Identify which cell holds the provided text, then report its (x, y) central coordinate. 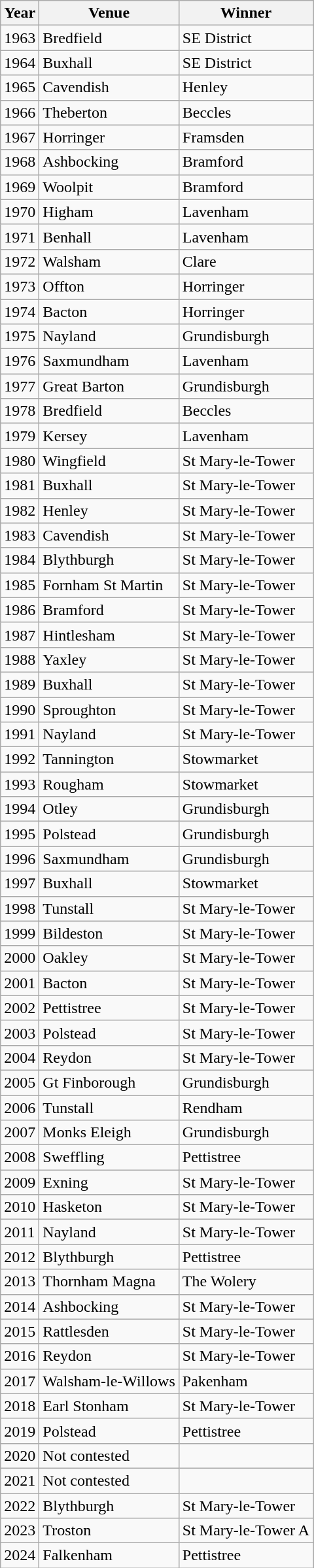
1990 (20, 709)
Monks Eleigh (109, 1133)
1974 (20, 312)
2000 (20, 958)
1963 (20, 38)
Sproughton (109, 709)
1965 (20, 88)
St Mary-le-Tower A (246, 1531)
1980 (20, 461)
Hintlesham (109, 635)
1988 (20, 659)
2021 (20, 1480)
2001 (20, 983)
1972 (20, 261)
1989 (20, 684)
Hasketon (109, 1207)
St Mary-le-Tower (246, 1232)
Clare (246, 261)
Rendham (246, 1108)
1975 (20, 337)
2014 (20, 1307)
Winner (246, 13)
Gt Finborough (109, 1082)
1984 (20, 560)
Kersey (109, 436)
2002 (20, 1008)
Troston (109, 1531)
Framsden (246, 137)
1987 (20, 635)
Theberton (109, 112)
1970 (20, 212)
1986 (20, 610)
1979 (20, 436)
Walsham (109, 261)
1973 (20, 286)
Earl Stonham (109, 1406)
1993 (20, 784)
Great Barton (109, 386)
1964 (20, 63)
2024 (20, 1556)
2008 (20, 1158)
1977 (20, 386)
1976 (20, 361)
1991 (20, 735)
Tannington (109, 759)
2006 (20, 1108)
Venue (109, 13)
2009 (20, 1182)
1996 (20, 859)
1981 (20, 486)
1994 (20, 809)
2022 (20, 1505)
2016 (20, 1356)
1968 (20, 162)
Sweffling (109, 1158)
1967 (20, 137)
1971 (20, 237)
1998 (20, 909)
Woolpit (109, 187)
Falkenham (109, 1556)
1969 (20, 187)
Bildeston (109, 933)
Thornham Magna (109, 1282)
2003 (20, 1033)
2012 (20, 1257)
2011 (20, 1232)
Wingfield (109, 461)
Rattlesden (109, 1331)
1999 (20, 933)
1992 (20, 759)
Fornham St Martin (109, 585)
2018 (20, 1406)
2005 (20, 1082)
Oakley (109, 958)
2013 (20, 1282)
Rougham (109, 784)
2017 (20, 1381)
Walsham‑le‑Willows (109, 1381)
1983 (20, 535)
1966 (20, 112)
1995 (20, 834)
1997 (20, 884)
2019 (20, 1431)
Yaxley (109, 659)
2020 (20, 1456)
Otley (109, 809)
2010 (20, 1207)
Benhall (109, 237)
Year (20, 13)
The Wolery (246, 1282)
2015 (20, 1331)
1985 (20, 585)
Offton (109, 286)
Higham (109, 212)
2023 (20, 1531)
Exning (109, 1182)
2007 (20, 1133)
1982 (20, 510)
Pakenham (246, 1381)
2004 (20, 1058)
1978 (20, 411)
